Identify which cell holds the provided text, then report its (x, y) central coordinate. 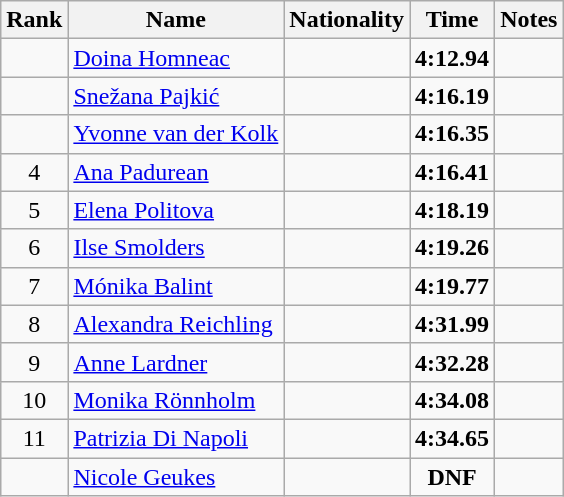
Nationality (347, 20)
Mónika Balint (176, 286)
Name (176, 20)
Notes (529, 20)
4:16.19 (452, 96)
4:12.94 (452, 58)
4 (34, 172)
4:32.28 (452, 362)
Monika Rönnholm (176, 400)
4:19.77 (452, 286)
4:31.99 (452, 324)
Rank (34, 20)
5 (34, 210)
Ilse Smolders (176, 248)
9 (34, 362)
Patrizia Di Napoli (176, 438)
Nicole Geukes (176, 477)
Elena Politova (176, 210)
4:34.08 (452, 400)
4:19.26 (452, 248)
Time (452, 20)
7 (34, 286)
11 (34, 438)
Ana Padurean (176, 172)
4:18.19 (452, 210)
Anne Lardner (176, 362)
Snežana Pajkić (176, 96)
6 (34, 248)
8 (34, 324)
4:16.41 (452, 172)
Alexandra Reichling (176, 324)
DNF (452, 477)
Yvonne van der Kolk (176, 134)
4:34.65 (452, 438)
10 (34, 400)
4:16.35 (452, 134)
Doina Homneac (176, 58)
